Output the (X, Y) coordinate of the center of the cell containing the given text.  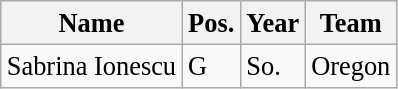
Pos. (211, 22)
Oregon (350, 66)
Team (350, 22)
G (211, 66)
Name (92, 22)
Sabrina Ionescu (92, 66)
Year (272, 22)
So. (272, 66)
